Search for the cell housing the specified text and yield its (x, y) center coordinate. 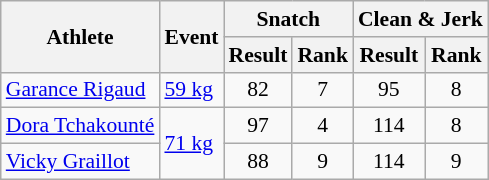
Event (191, 36)
Snatch (288, 19)
82 (258, 90)
Garance Rigaud (80, 90)
7 (322, 90)
59 kg (191, 90)
71 kg (191, 144)
88 (258, 162)
Dora Tchakounté (80, 126)
4 (322, 126)
Athlete (80, 36)
97 (258, 126)
Vicky Graillot (80, 162)
Clean & Jerk (420, 19)
95 (389, 90)
